Extract the (X, Y) coordinate from the center of the cell holding the provided text.  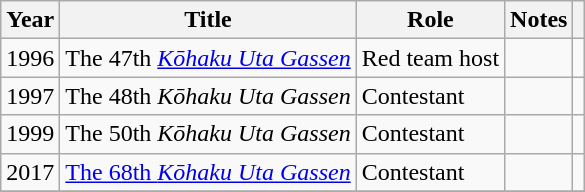
The 48th Kōhaku Uta Gassen (208, 96)
1999 (30, 134)
Red team host (430, 58)
2017 (30, 172)
Role (430, 20)
Notes (539, 20)
The 47th Kōhaku Uta Gassen (208, 58)
1996 (30, 58)
Title (208, 20)
The 68th Kōhaku Uta Gassen (208, 172)
Year (30, 20)
1997 (30, 96)
The 50th Kōhaku Uta Gassen (208, 134)
